Extract the [X, Y] coordinate from the center of the cell holding the provided text.  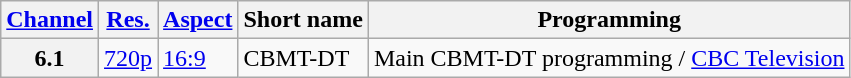
Short name [303, 20]
Main CBMT-DT programming / CBC Television [609, 58]
CBMT-DT [303, 58]
Aspect [198, 20]
16:9 [198, 58]
Channel [50, 20]
Res. [128, 20]
Programming [609, 20]
720p [128, 58]
6.1 [50, 58]
